Scan for the cell matching the given text and deliver its [X, Y] coordinate at center. 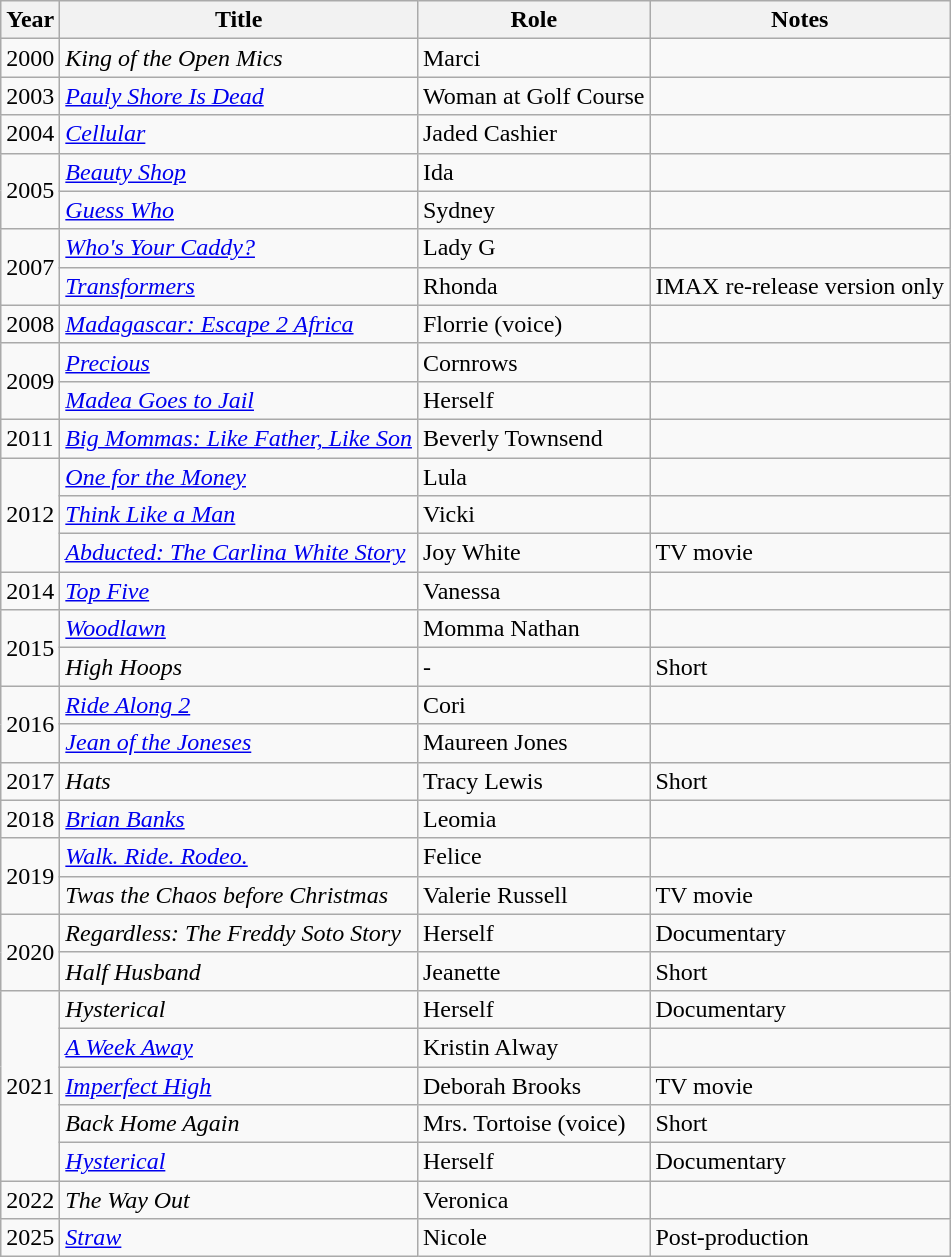
2003 [30, 96]
2015 [30, 648]
Woman at Golf Course [533, 96]
Woodlawn [239, 629]
Notes [800, 20]
High Hoops [239, 667]
Sydney [533, 210]
- [533, 667]
Top Five [239, 591]
Deborah Brooks [533, 1085]
2014 [30, 591]
Madea Goes to Jail [239, 400]
Kristin Alway [533, 1047]
Hats [239, 781]
Post-production [800, 1238]
Jaded Cashier [533, 134]
Lady G [533, 248]
Jean of the Joneses [239, 743]
Guess Who [239, 210]
Maureen Jones [533, 743]
Imperfect High [239, 1085]
Joy White [533, 553]
Jeanette [533, 971]
Title [239, 20]
Valerie Russell [533, 895]
Back Home Again [239, 1124]
Lula [533, 477]
Florrie (voice) [533, 324]
Think Like a Man [239, 515]
2004 [30, 134]
2009 [30, 381]
2005 [30, 191]
Madagascar: Escape 2 Africa [239, 324]
IMAX re-release version only [800, 286]
Ride Along 2 [239, 705]
Twas the Chaos before Christmas [239, 895]
2007 [30, 267]
Cori [533, 705]
Walk. Ride. Rodeo. [239, 857]
2008 [30, 324]
Cellular [239, 134]
Marci [533, 58]
Transformers [239, 286]
Mrs. Tortoise (voice) [533, 1124]
Cornrows [533, 362]
2018 [30, 819]
The Way Out [239, 1200]
A Week Away [239, 1047]
2000 [30, 58]
Tracy Lewis [533, 781]
2025 [30, 1238]
Straw [239, 1238]
2021 [30, 1085]
Ida [533, 172]
One for the Money [239, 477]
Rhonda [533, 286]
2012 [30, 515]
Who's Your Caddy? [239, 248]
Abducted: The Carlina White Story [239, 553]
Momma Nathan [533, 629]
2011 [30, 438]
Leomia [533, 819]
Vicki [533, 515]
Role [533, 20]
Beauty Shop [239, 172]
Beverly Townsend [533, 438]
Precious [239, 362]
2017 [30, 781]
2022 [30, 1200]
Half Husband [239, 971]
Brian Banks [239, 819]
Nicole [533, 1238]
Big Mommas: Like Father, Like Son [239, 438]
2020 [30, 952]
Pauly Shore Is Dead [239, 96]
Veronica [533, 1200]
2019 [30, 876]
Regardless: The Freddy Soto Story [239, 933]
2016 [30, 724]
Year [30, 20]
King of the Open Mics [239, 58]
Felice [533, 857]
Vanessa [533, 591]
